Determine the [X, Y] coordinate at the center of the cell enclosing the given text.  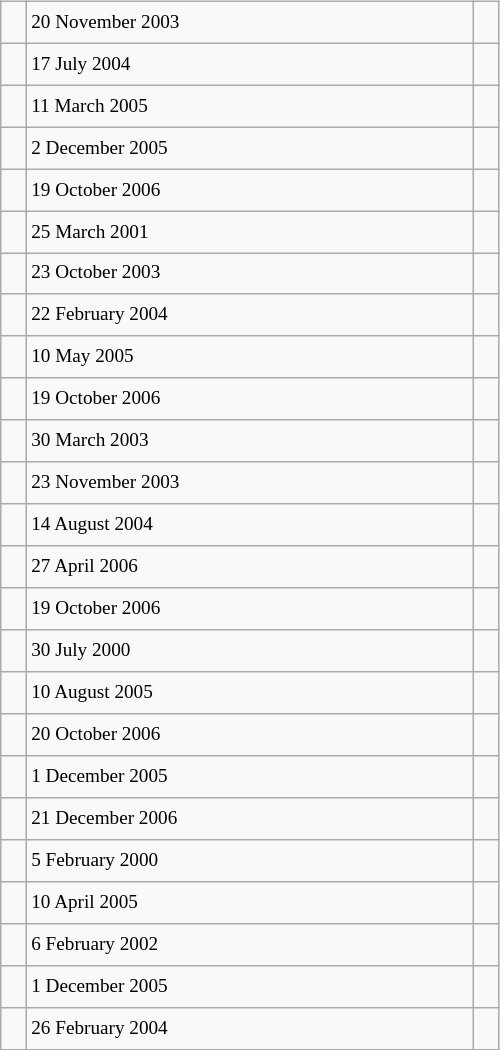
5 February 2000 [250, 861]
30 July 2000 [250, 651]
26 February 2004 [250, 1028]
27 April 2006 [250, 567]
10 May 2005 [250, 357]
25 March 2001 [250, 232]
17 July 2004 [250, 64]
11 March 2005 [250, 106]
6 February 2002 [250, 944]
30 March 2003 [250, 441]
14 August 2004 [250, 525]
21 December 2006 [250, 819]
22 February 2004 [250, 315]
2 December 2005 [250, 148]
20 November 2003 [250, 22]
23 October 2003 [250, 274]
23 November 2003 [250, 483]
20 October 2006 [250, 735]
10 April 2005 [250, 902]
10 August 2005 [250, 693]
